Extract the [x, y] coordinate from the center of the cell holding the provided text.  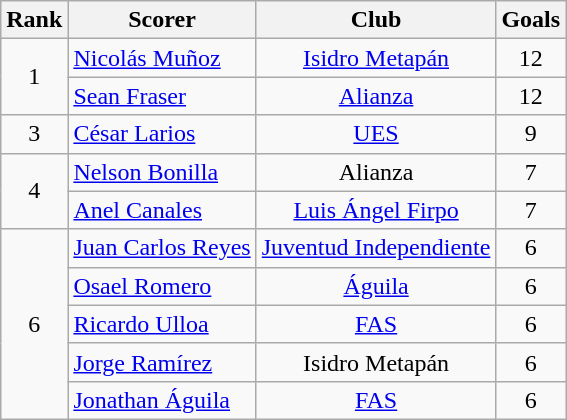
Jonathan Águila [162, 400]
4 [34, 191]
Águila [376, 286]
UES [376, 134]
Nicolás Muñoz [162, 58]
Scorer [162, 20]
Nelson Bonilla [162, 172]
9 [531, 134]
César Larios [162, 134]
Osael Romero [162, 286]
Juan Carlos Reyes [162, 248]
Anel Canales [162, 210]
Juventud Independiente [376, 248]
Ricardo Ulloa [162, 324]
Rank [34, 20]
Jorge Ramírez [162, 362]
Sean Fraser [162, 96]
Luis Ángel Firpo [376, 210]
1 [34, 77]
3 [34, 134]
Club [376, 20]
Goals [531, 20]
